Return the [x, y] coordinate for the center point of the cell that contains the specified text.  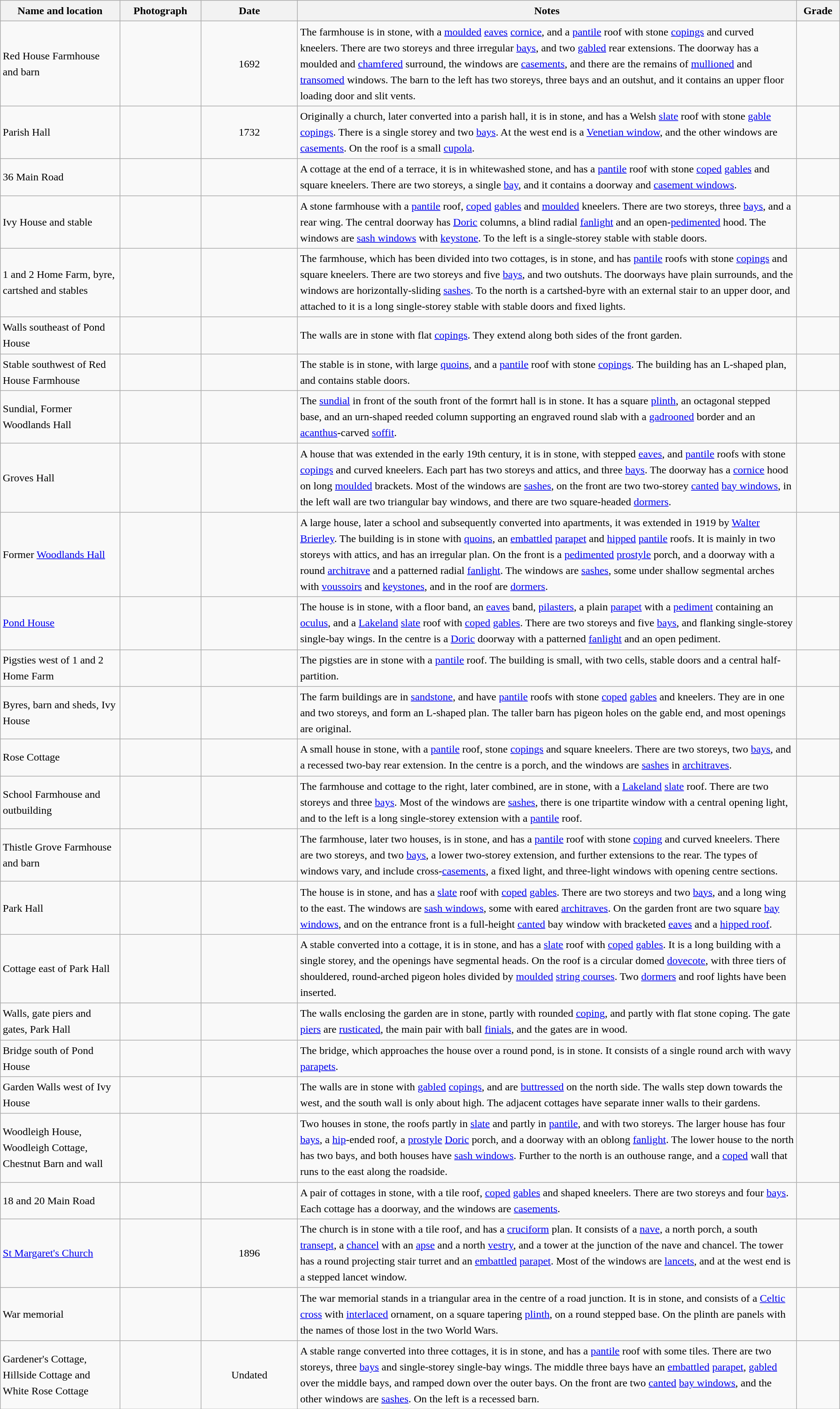
Grade [818, 11]
Walls, gate piers and gates, Park Hall [60, 1021]
The pigsties are in stone with a pantile roof. The building is small, with two cells, stable doors and a central half-partition. [547, 668]
Photograph [160, 11]
Cottage east of Park Hall [60, 969]
1896 [249, 1253]
The walls are in stone with flat copings. They extend along both sides of the front garden. [547, 335]
Stable southwest of Red House Farmhouse [60, 372]
Garden Walls west of Ivy House [60, 1095]
Sundial, Former Woodlands Hall [60, 417]
Bridge south of Pond House [60, 1058]
Walls southeast of Pond House [60, 335]
Name and location [60, 11]
Red House Farmhouse and barn [60, 64]
Rose Cottage [60, 758]
Groves Hall [60, 478]
Ivy House and stable [60, 222]
Park Hall [60, 908]
Pond House [60, 623]
The bridge, which approaches the house over a round pond, is in stone. It consists of a single round arch with wavy parapets. [547, 1058]
School Farmhouse and outbuilding [60, 802]
1732 [249, 132]
Parish Hall [60, 132]
War memorial [60, 1314]
The stable is in stone, with large quoins, and a pantile roof with stone copings. The building has an L-shaped plan, and contains stable doors. [547, 372]
36 Main Road [60, 177]
Former Woodlands Hall [60, 554]
1692 [249, 64]
1 and 2 Home Farm, byre, cartshed and stables [60, 283]
Notes [547, 11]
Woodleigh House, Woodleigh Cottage, Chestnut Barn and wall [60, 1148]
Byres, barn and sheds, Ivy House [60, 713]
Undated [249, 1375]
Date [249, 11]
Gardener's Cottage, Hillside Cottage and White Rose Cottage [60, 1375]
St Margaret's Church [60, 1253]
Thistle Grove Farmhouse and barn [60, 855]
Pigsties west of 1 and 2 Home Farm [60, 668]
18 and 20 Main Road [60, 1200]
